Output the [X, Y] coordinate of the center of the cell containing the given text.  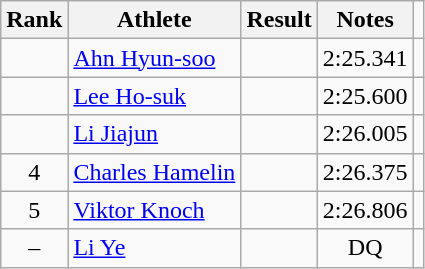
Ahn Hyun-soo [154, 58]
Lee Ho-suk [154, 96]
Notes [365, 20]
Athlete [154, 20]
4 [34, 172]
Charles Hamelin [154, 172]
– [34, 248]
5 [34, 210]
Result [279, 20]
Rank [34, 20]
2:26.005 [365, 134]
2:25.600 [365, 96]
2:26.375 [365, 172]
Li Jiajun [154, 134]
Li Ye [154, 248]
Viktor Knoch [154, 210]
2:25.341 [365, 58]
DQ [365, 248]
2:26.806 [365, 210]
